Locate the cell with the specified text and output its (X, Y) center coordinate. 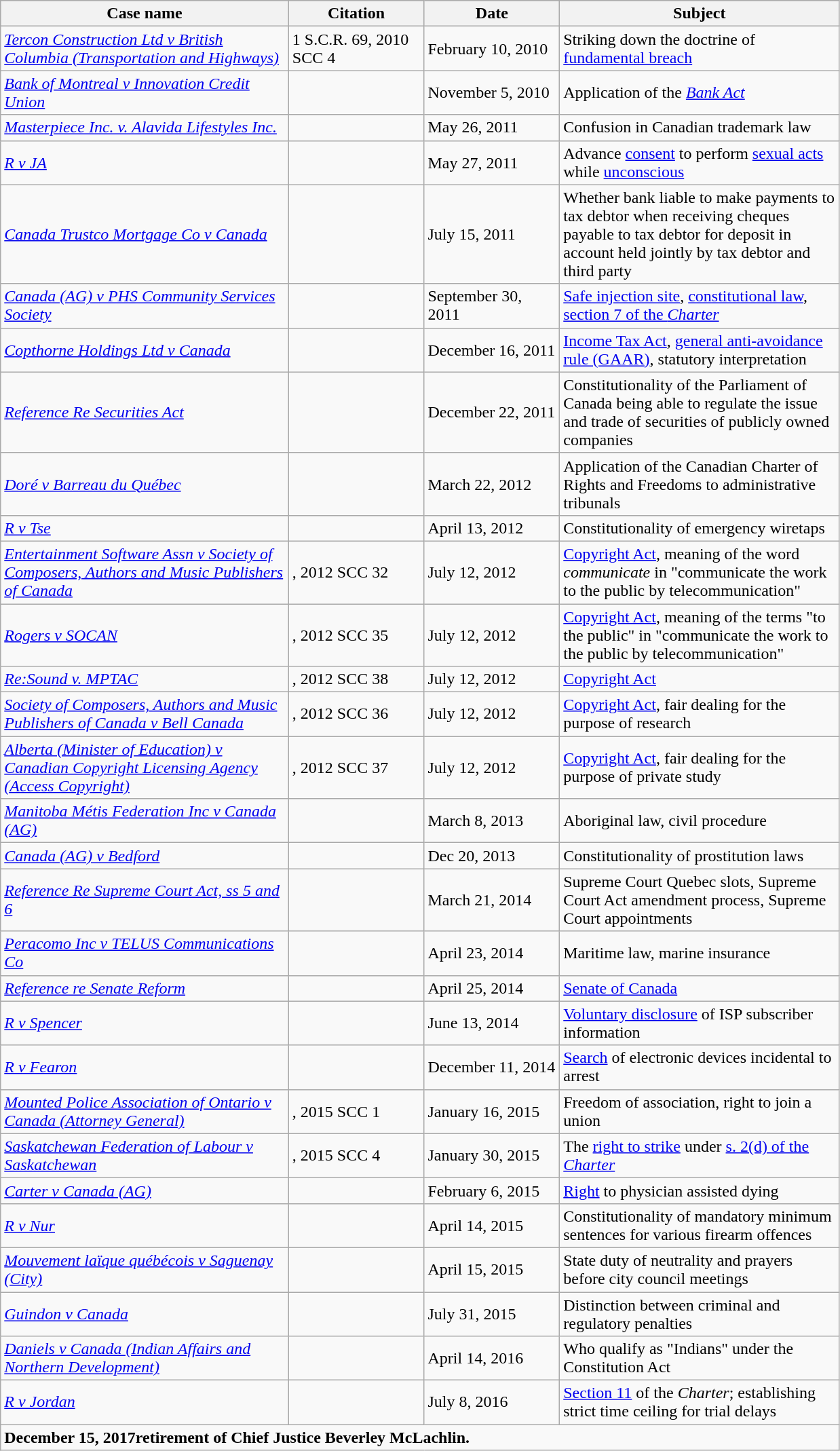
April 14, 2016 (492, 1359)
Peracomo Inc v TELUS Communications Co (145, 953)
Guindon v Canada (145, 1314)
Reference Re Securities Act (145, 413)
, 2012 SCC 37 (356, 768)
November 5, 2010 (492, 92)
Distinction between criminal and regulatory penalties (700, 1314)
Case name (145, 14)
Safe injection site, constitutional law, section 7 of the Charter (700, 305)
Saskatchewan Federation of Labour v Saskatchewan (145, 1155)
May 27, 2011 (492, 163)
April 13, 2012 (492, 528)
Canada (AG) v PHS Community Services Society (145, 305)
March 22, 2012 (492, 484)
, 2012 SCC 35 (356, 635)
Senate of Canada (700, 988)
Section 11 of the Charter; establishing strict time ceiling for trial delays (700, 1402)
Advance consent to perform sexual acts while unconscious (700, 163)
April 23, 2014 (492, 953)
Doré v Barreau du Québec (145, 484)
R v Jordan (145, 1402)
January 30, 2015 (492, 1155)
Maritime law, marine insurance (700, 953)
Dec 20, 2013 (492, 856)
Society of Composers, Authors and Music Publishers of Canada v Bell Canada (145, 714)
1 S.C.R. 69, 2010 SCC 4 (356, 49)
July 8, 2016 (492, 1402)
Re:Sound v. MPTAC (145, 679)
Freedom of association, right to join a union (700, 1112)
Masterpiece Inc. v. Alavida Lifestyles Inc. (145, 128)
, 2015 SCC 4 (356, 1155)
June 13, 2014 (492, 1023)
Voluntary disclosure of ISP subscriber information (700, 1023)
Bank of Montreal v Innovation Credit Union (145, 92)
April 15, 2015 (492, 1269)
Alberta (Minister of Education) v Canadian Copyright Licensing Agency (Access Copyright) (145, 768)
Constitutionality of mandatory minimum sentences for various firearm offences (700, 1226)
State duty of neutrality and prayers before city council meetings (700, 1269)
September 30, 2011 (492, 305)
Mouvement laïque québécois v Saguenay (City) (145, 1269)
Constitutionality of prostitution laws (700, 856)
December 22, 2011 (492, 413)
R v Tse (145, 528)
Application of the Canadian Charter of Rights and Freedoms to administrative tribunals (700, 484)
Aboriginal law, civil procedure (700, 821)
December 15, 2017retirement of Chief Justice Beverley McLachlin. (420, 1437)
Striking down the doctrine of fundamental breach (700, 49)
, 2012 SCC 36 (356, 714)
Reference Re Supreme Court Act, ss 5 and 6 (145, 900)
February 10, 2010 (492, 49)
Search of electronic devices incidental to arrest (700, 1067)
March 8, 2013 (492, 821)
R v Nur (145, 1226)
R v JA (145, 163)
March 21, 2014 (492, 900)
Confusion in Canadian trademark law (700, 128)
Citation (356, 14)
Reference re Senate Reform (145, 988)
Entertainment Software Assn v Society of Composers, Authors and Music Publishers of Canada (145, 572)
Copyright Act, fair dealing for the purpose of research (700, 714)
Who qualify as "Indians" under the Constitution Act (700, 1359)
Manitoba Métis Federation Inc v Canada (AG) (145, 821)
Supreme Court Quebec slots, Supreme Court Act amendment process, Supreme Court appointments (700, 900)
Copyright Act, meaning of the terms "to the public" in "communicate the work to the public by telecommunication" (700, 635)
Date (492, 14)
Constitutionality of emergency wiretaps (700, 528)
R v Fearon (145, 1067)
, 2012 SCC 38 (356, 679)
April 25, 2014 (492, 988)
R v Spencer (145, 1023)
Copyright Act, meaning of the word communicate in "communicate the work to the public by telecommunication" (700, 572)
The right to strike under s. 2(d) of the Charter (700, 1155)
Canada (AG) v Bedford (145, 856)
, 2012 SCC 32 (356, 572)
January 16, 2015 (492, 1112)
July 15, 2011 (492, 234)
Copyright Act (700, 679)
Copthorne Holdings Ltd v Canada (145, 350)
Canada Trustco Mortgage Co v Canada (145, 234)
Constitutionality of the Parliament of Canada being able to regulate the issue and trade of securities of publicly owned companies (700, 413)
Copyright Act, fair dealing for the purpose of private study (700, 768)
Mounted Police Association of Ontario v Canada (Attorney General) (145, 1112)
May 26, 2011 (492, 128)
Right to physician assisted dying (700, 1190)
December 16, 2011 (492, 350)
Rogers v SOCAN (145, 635)
, 2015 SCC 1 (356, 1112)
Application of the Bank Act (700, 92)
July 31, 2015 (492, 1314)
Tercon Construction Ltd v British Columbia (Transportation and Highways) (145, 49)
December 11, 2014 (492, 1067)
Daniels v Canada (Indian Affairs and Northern Development) (145, 1359)
April 14, 2015 (492, 1226)
Income Tax Act, general anti-avoidance rule (GAAR), statutory interpretation (700, 350)
Subject (700, 14)
Carter v Canada (AG) (145, 1190)
February 6, 2015 (492, 1190)
